Output the [x, y] coordinate of the center of the cell containing the given text.  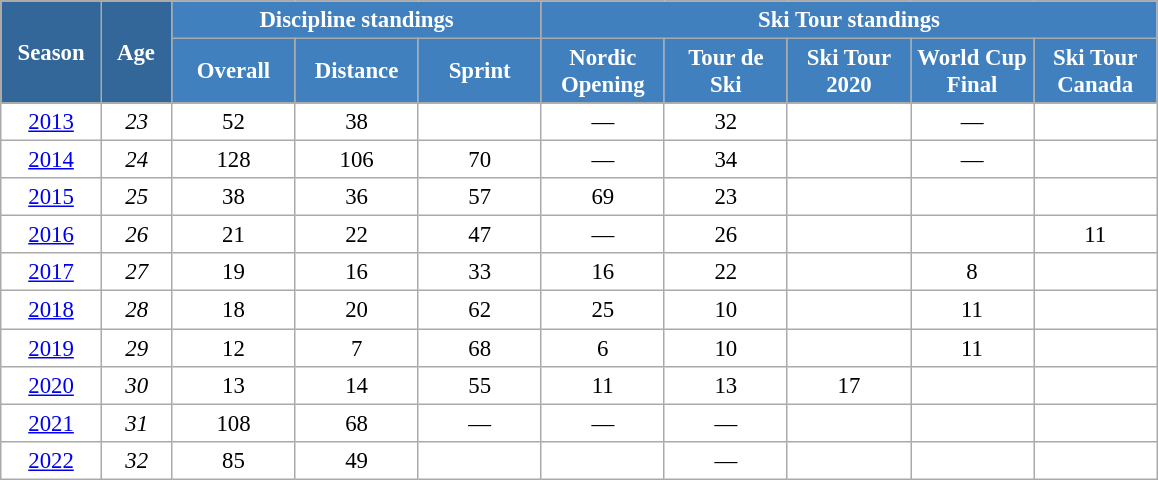
Season [52, 52]
36 [356, 197]
8 [972, 273]
2014 [52, 160]
52 [234, 122]
2020 [52, 385]
Age [136, 52]
55 [480, 385]
28 [136, 310]
Ski Tour2020 [848, 72]
57 [480, 197]
18 [234, 310]
21 [234, 235]
69 [602, 197]
2019 [52, 348]
2016 [52, 235]
7 [356, 348]
2013 [52, 122]
6 [602, 348]
14 [356, 385]
World CupFinal [972, 72]
2021 [52, 423]
27 [136, 273]
Distance [356, 72]
70 [480, 160]
Sprint [480, 72]
85 [234, 460]
47 [480, 235]
Discipline standings [356, 20]
NordicOpening [602, 72]
128 [234, 160]
Ski Tour standings [848, 20]
34 [726, 160]
33 [480, 273]
2018 [52, 310]
19 [234, 273]
62 [480, 310]
12 [234, 348]
30 [136, 385]
Ski TourCanada [1096, 72]
20 [356, 310]
108 [234, 423]
24 [136, 160]
31 [136, 423]
Overall [234, 72]
106 [356, 160]
2017 [52, 273]
29 [136, 348]
17 [848, 385]
2015 [52, 197]
49 [356, 460]
2022 [52, 460]
Tour deSki [726, 72]
